Capture the cell that displays the provided text and extract its [X, Y] central coordinate. 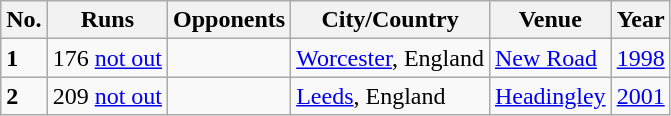
1998 [640, 58]
2 [24, 96]
City/Country [390, 20]
New Road [550, 58]
Venue [550, 20]
No. [24, 20]
Opponents [230, 20]
2001 [640, 96]
Headingley [550, 96]
Runs [107, 20]
176 not out [107, 58]
Year [640, 20]
209 not out [107, 96]
Worcester, England [390, 58]
1 [24, 58]
Leeds, England [390, 96]
